Identify which cell holds the provided text, then report its (X, Y) central coordinate. 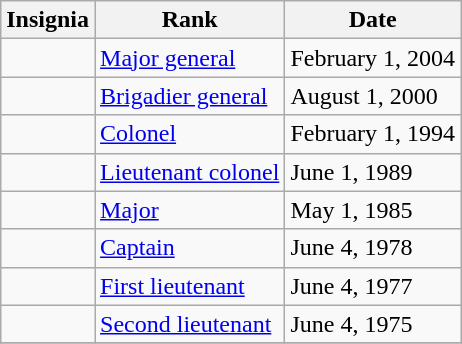
Date (373, 20)
Major (190, 210)
Insignia (48, 20)
Major general (190, 58)
June 4, 1975 (373, 324)
June 4, 1978 (373, 248)
Rank (190, 20)
First lieutenant (190, 286)
June 1, 1989 (373, 172)
May 1, 1985 (373, 210)
Captain (190, 248)
Brigadier general (190, 96)
August 1, 2000 (373, 96)
June 4, 1977 (373, 286)
Lieutenant colonel (190, 172)
February 1, 1994 (373, 134)
Colonel (190, 134)
February 1, 2004 (373, 58)
Second lieutenant (190, 324)
